Locate the cell with the specified text and output its [X, Y] center coordinate. 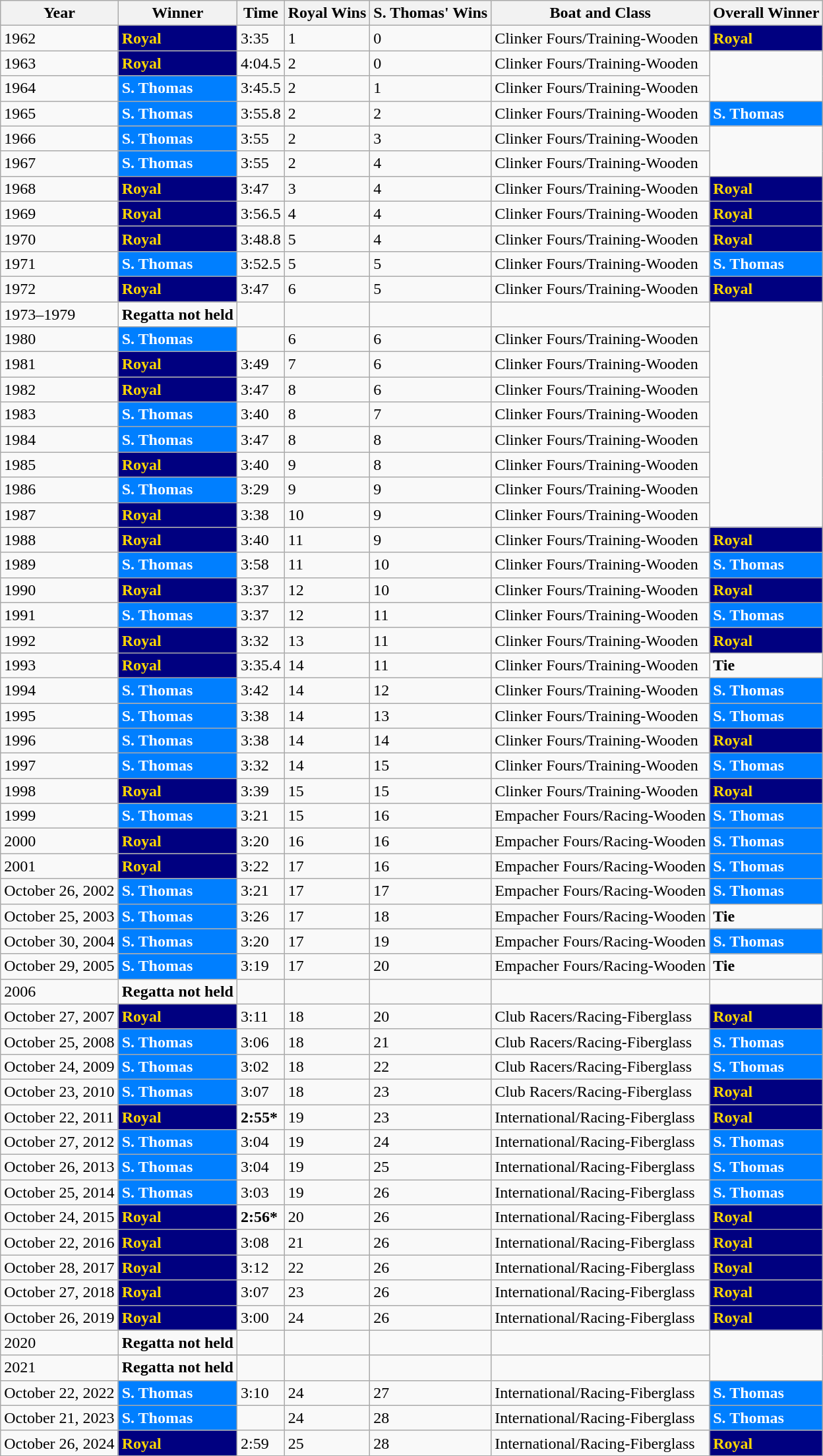
1970 [59, 239]
1991 [59, 615]
Time [261, 13]
1968 [59, 189]
3:52.5 [261, 264]
S. Thomas' Wins [431, 13]
October 25, 2003 [59, 916]
1985 [59, 465]
1983 [59, 415]
October 26, 2013 [59, 1167]
1999 [59, 816]
3:11 [261, 1016]
1964 [59, 88]
1967 [59, 163]
3:55.8 [261, 113]
1998 [59, 791]
1990 [59, 590]
1994 [59, 690]
October 21, 2023 [59, 1418]
3:00 [261, 1318]
Winner [177, 13]
1982 [59, 390]
1988 [59, 540]
October 26, 2024 [59, 1443]
October 22, 2022 [59, 1393]
1972 [59, 289]
1993 [59, 665]
Boat and Class [600, 13]
3:56.5 [261, 214]
4:04.5 [261, 63]
3:58 [261, 565]
1965 [59, 113]
2021 [59, 1368]
October 22, 2016 [59, 1242]
1992 [59, 640]
1989 [59, 565]
1995 [59, 715]
2:55* [261, 1117]
October 27, 2018 [59, 1293]
October 29, 2005 [59, 966]
Year [59, 13]
October 22, 2011 [59, 1117]
October 24, 2015 [59, 1217]
3:22 [261, 866]
2000 [59, 841]
3:19 [261, 966]
3:49 [261, 364]
1996 [59, 741]
October 23, 2010 [59, 1092]
October 26, 2019 [59, 1318]
3:39 [261, 791]
October 27, 2007 [59, 1016]
3:12 [261, 1267]
3:48.8 [261, 239]
1980 [59, 339]
1963 [59, 63]
3:02 [261, 1066]
Royal Wins [327, 13]
2:56* [261, 1217]
2020 [59, 1343]
3:29 [261, 490]
1966 [59, 138]
3:26 [261, 916]
October 28, 2017 [59, 1267]
1973–1979 [59, 314]
2006 [59, 991]
1981 [59, 364]
2001 [59, 866]
3:35 [261, 38]
1969 [59, 214]
2:59 [261, 1443]
October 25, 2014 [59, 1192]
1971 [59, 264]
3:45.5 [261, 88]
3:42 [261, 690]
1962 [59, 38]
3:06 [261, 1041]
October 25, 2008 [59, 1041]
3:10 [261, 1393]
October 27, 2012 [59, 1142]
October 24, 2009 [59, 1066]
3:08 [261, 1242]
October 30, 2004 [59, 941]
1986 [59, 490]
3:03 [261, 1192]
Overall Winner [766, 13]
3:35.4 [261, 665]
October 26, 2002 [59, 891]
1987 [59, 515]
1997 [59, 766]
27 [431, 1393]
1984 [59, 440]
